Identify which cell holds the provided text, then report its [X, Y] central coordinate. 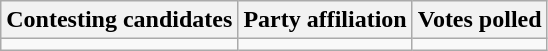
Votes polled [480, 20]
Party affiliation [325, 20]
Contesting candidates [120, 20]
